Pinpoint the cell where the given text exists, returning its [X, Y] midpoint coordinate. 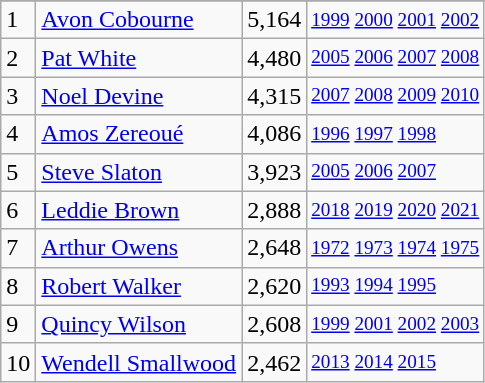
2007 2008 2009 2010 [396, 96]
Arthur Owens [139, 248]
2,888 [274, 210]
10 [18, 362]
Wendell Smallwood [139, 362]
8 [18, 286]
2,620 [274, 286]
4,480 [274, 58]
2018 2019 2020 2021 [396, 210]
6 [18, 210]
4,086 [274, 134]
1993 1994 1995 [396, 286]
9 [18, 324]
2,648 [274, 248]
2,462 [274, 362]
5,164 [274, 20]
2013 2014 2015 [396, 362]
1999 2001 2002 2003 [396, 324]
1 [18, 20]
1972 1973 1974 1975 [396, 248]
7 [18, 248]
Leddie Brown [139, 210]
Robert Walker [139, 286]
2005 2006 2007 [396, 172]
1999 2000 2001 2002 [396, 20]
Quincy Wilson [139, 324]
2 [18, 58]
3 [18, 96]
Avon Cobourne [139, 20]
2,608 [274, 324]
4,315 [274, 96]
5 [18, 172]
Amos Zereoué [139, 134]
4 [18, 134]
Noel Devine [139, 96]
1996 1997 1998 [396, 134]
2005 2006 2007 2008 [396, 58]
Steve Slaton [139, 172]
Pat White [139, 58]
3,923 [274, 172]
